Return [X, Y] of the center of cell containing provided text 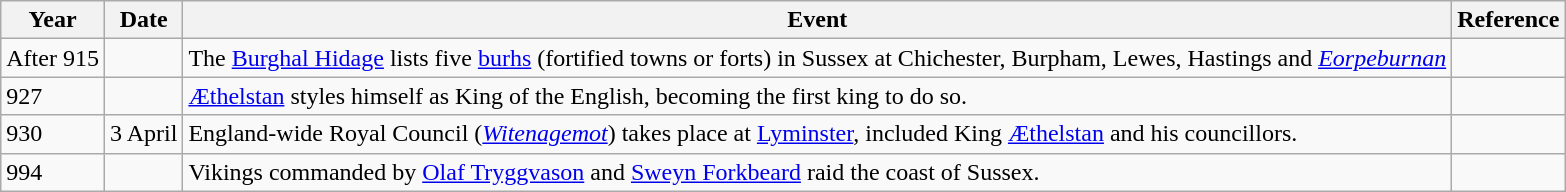
930 [53, 134]
England-wide Royal Council (Witenagemot) takes place at Lyminster, included King Æthelstan and his councillors. [818, 134]
994 [53, 172]
The Burghal Hidage lists five burhs (fortified towns or forts) in Sussex at Chichester, Burpham, Lewes, Hastings and Eorpeburnan [818, 58]
Year [53, 20]
After 915 [53, 58]
Vikings commanded by Olaf Tryggvason and Sweyn Forkbeard raid the coast of Sussex. [818, 172]
Date [143, 20]
Event [818, 20]
Reference [1508, 20]
927 [53, 96]
3 April [143, 134]
Æthelstan styles himself as King of the English, becoming the first king to do so. [818, 96]
